Provide the (X, Y) coordinate of the cell's center where the given text is located.  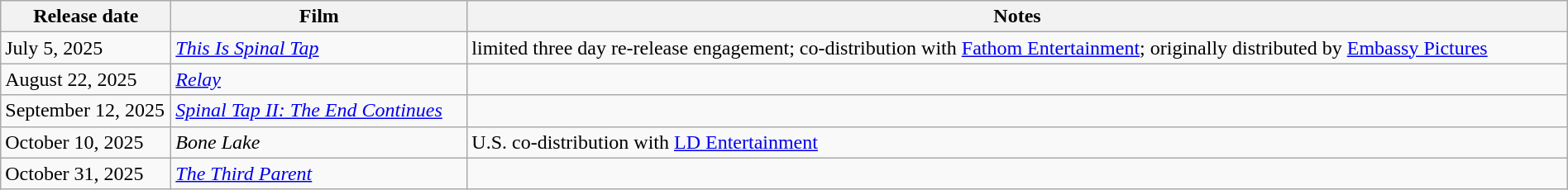
October 10, 2025 (86, 142)
October 31, 2025 (86, 173)
Notes (1017, 17)
This Is Spinal Tap (319, 48)
Relay (319, 79)
limited three day re-release engagement; co-distribution with Fathom Entertainment; originally distributed by Embassy Pictures (1017, 48)
The Third Parent (319, 173)
Release date (86, 17)
Spinal Tap II: The End Continues (319, 111)
Film (319, 17)
U.S. co-distribution with LD Entertainment (1017, 142)
July 5, 2025 (86, 48)
August 22, 2025 (86, 79)
September 12, 2025 (86, 111)
Bone Lake (319, 142)
